Return [x, y] of the center of cell containing provided text 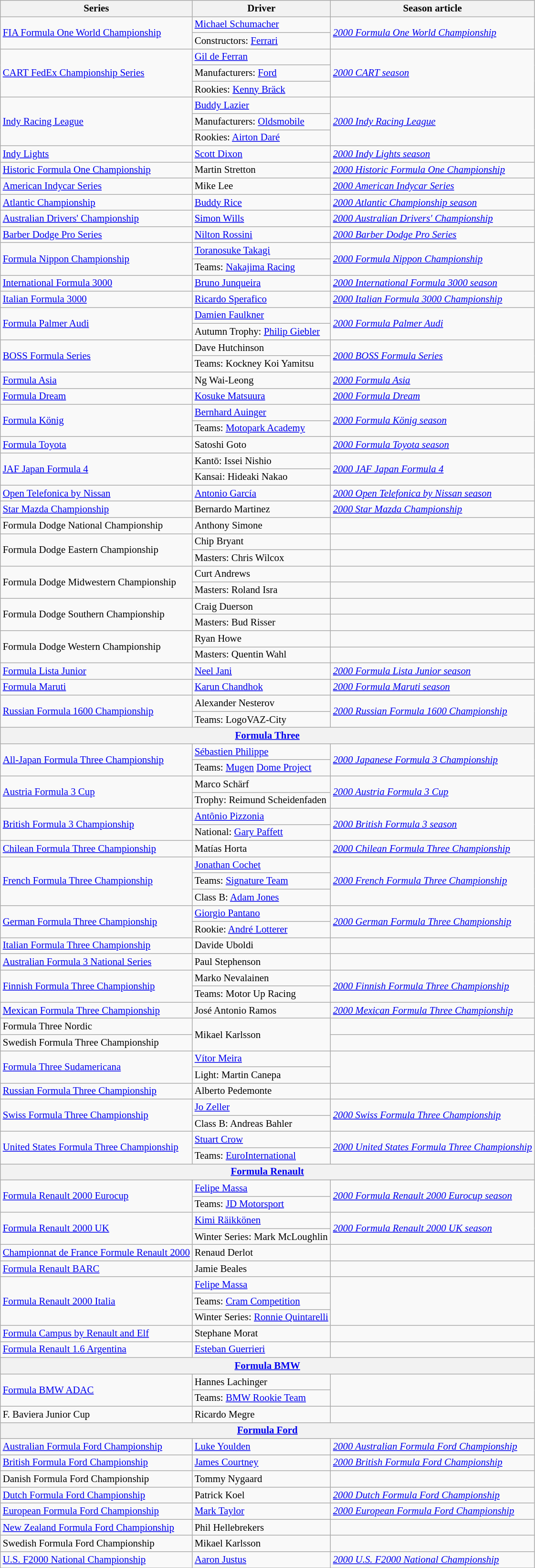
Formula BMW ADAC [96, 1390]
2000 British Formula 3 season [432, 825]
Formula Maruti [96, 687]
Antonio García [262, 493]
Trophy: Reimund Scheidenfaden [262, 800]
Formula Three Nordic [96, 1027]
Nilton Rossini [262, 234]
Curt Andrews [262, 574]
2000 Atlantic Championship season [432, 202]
Series [96, 9]
Michael Schumacher [262, 24]
Formula Dodge Western Championship [96, 647]
Manufacturers: Oldsmobile [262, 122]
Paul Stephenson [262, 962]
Italian Formula 3000 [96, 299]
Swiss Formula Three Championship [96, 1115]
2000 BOSS Formula Series [432, 356]
Australian Formula 3 National Series [96, 962]
2000 Formula Renault 2000 UK season [432, 1229]
2000 Formula Maruti season [432, 687]
Driver [262, 9]
Ng Wai-Leong [262, 380]
2000 German Formula Three Championship [432, 922]
Stephane Morat [262, 1334]
Chilean Formula Three Championship [96, 849]
Mark Taylor [262, 1511]
CART FedEx Championship Series [96, 73]
Formula Renault 2000 UK [96, 1229]
Teams: EuroInternational [262, 1156]
2000 CART season [432, 73]
Formula Ford [267, 1430]
Star Mazda Championship [96, 509]
Formula Dodge Southern Championship [96, 614]
Formula Dodge National Championship [96, 526]
Light: Martin Canepa [262, 1075]
Formula Campus by Renault and Elf [96, 1334]
Damien Faulkner [262, 316]
Open Telefonica by Nissan [96, 493]
2000 Formula König season [432, 421]
All-Japan Formula Three Championship [96, 760]
Atlantic Championship [96, 202]
Teams: Signature Team [262, 881]
Kimi Räikkönen [262, 1220]
Rookie: André Lotterer [262, 930]
2000 Indy Lights season [432, 154]
Tommy Nygaard [262, 1479]
British Formula 3 Championship [96, 825]
BOSS Formula Series [96, 356]
2000 International Formula 3000 season [432, 283]
Buddy Rice [262, 202]
French Formula Three Championship [96, 881]
Teams: BMW Rookie Team [262, 1398]
Mexican Formula Three Championship [96, 1010]
United States Formula Three Championship [96, 1148]
Martin Stretton [262, 170]
Swedish Formula Three Championship [96, 1043]
Formula Lista Junior [96, 671]
Formula König [96, 421]
2000 Russian Formula 1600 Championship [432, 711]
Kansai: Hideaki Nakao [262, 477]
Dave Hutchinson [262, 348]
2000 Barber Dodge Pro Series [432, 234]
2000 Historic Formula One Championship [432, 170]
Karun Chandhok [262, 687]
Alberto Pedemonte [262, 1091]
Barber Dodge Pro Series [96, 234]
Ricardo Sperafico [262, 299]
Constructors: Ferrari [262, 41]
Formula Asia [96, 380]
Teams: Motopark Academy [262, 429]
Rookies: Kenny Bräck [262, 89]
Buddy Lazier [262, 106]
2000 British Formula Ford Championship [432, 1463]
2000 Chilean Formula Three Championship [432, 849]
Esteban Guerrieri [262, 1350]
Masters: Roland Isra [262, 590]
Alexander Nesterov [262, 703]
2000 Indy Racing League [432, 122]
Formula Three Sudamericana [96, 1067]
Anthony Simone [262, 526]
Bernardo Martinez [262, 509]
U.S. F2000 National Championship [96, 1560]
Formula Renault BARC [96, 1269]
Teams: Motor Up Racing [262, 994]
F. Baviera Junior Cup [96, 1414]
2000 Italian Formula 3000 Championship [432, 299]
Formula Renault [267, 1172]
Renaud Derlot [262, 1253]
Vítor Meira [262, 1059]
2000 French Formula Three Championship [432, 881]
Gil de Ferran [262, 57]
2000 Formula Nippon Championship [432, 259]
Class B: Andreas Bahler [262, 1123]
2000 Formula One World Championship [432, 32]
Kosuke Matsuura [262, 396]
Ricardo Megre [262, 1414]
2000 Dutch Formula Ford Championship [432, 1495]
Hannes Lachinger [262, 1382]
2000 Open Telefonica by Nissan season [432, 493]
Jamie Beales [262, 1269]
Formula Renault 2000 Eurocup [96, 1196]
Formula Dream [96, 396]
2000 Austria Formula 3 Cup [432, 792]
2000 Formula Lista Junior season [432, 671]
José Antonio Ramos [262, 1010]
Austria Formula 3 Cup [96, 792]
2000 Japanese Formula 3 Championship [432, 760]
2000 American Indycar Series [432, 186]
Antônio Pizzonia [262, 816]
British Formula Ford Championship [96, 1463]
2000 Formula Asia [432, 380]
2000 JAF Japan Formula 4 [432, 469]
JAF Japan Formula 4 [96, 469]
Marco Schärf [262, 784]
Phil Hellebrekers [262, 1527]
Russian Formula 1600 Championship [96, 711]
Formula BMW [267, 1366]
Formula Dodge Midwestern Championship [96, 582]
Luke Youlden [262, 1447]
Scott Dixon [262, 154]
2000 Australian Formula Ford Championship [432, 1447]
Italian Formula Three Championship [96, 946]
Aaron Justus [262, 1560]
Indy Lights [96, 154]
Australian Formula Ford Championship [96, 1447]
Masters: Chris Wilcox [262, 558]
Teams: LogoVAZ-City [262, 720]
2000 Star Mazda Championship [432, 509]
James Courtney [262, 1463]
Jonathan Cochet [262, 865]
Teams: Kockney Koi Yamitsu [262, 364]
Championnat de France Formule Renault 2000 [96, 1253]
2000 Formula Palmer Audi [432, 324]
Finnish Formula Three Championship [96, 986]
Winter Series: Mark McLoughlin [262, 1237]
Toranosuke Takagi [262, 251]
Teams: JD Motorsport [262, 1204]
Formula Three [267, 736]
American Indycar Series [96, 186]
Davide Uboldi [262, 946]
2000 Mexican Formula Three Championship [432, 1010]
Masters: Bud Risser [262, 623]
Chip Bryant [262, 542]
Formula Toyota [96, 445]
German Formula Three Championship [96, 922]
Winter Series: Ronnie Quintarelli [262, 1317]
Masters: Quentin Wahl [262, 655]
Kantō: Issei Nishio [262, 461]
2000 Swiss Formula Three Championship [432, 1115]
Class B: Adam Jones [262, 897]
FIA Formula One World Championship [96, 32]
Mike Lee [262, 186]
2000 U.S. F2000 National Championship [432, 1560]
Season article [432, 9]
Stuart Crow [262, 1140]
New Zealand Formula Ford Championship [96, 1527]
Formula Renault 2000 Italia [96, 1301]
Formula Renault 1.6 Argentina [96, 1350]
Swedish Formula Ford Championship [96, 1544]
2000 Finnish Formula Three Championship [432, 986]
2000 Australian Drivers' Championship [432, 219]
2000 United States Formula Three Championship [432, 1148]
Bruno Junqueira [262, 283]
Simon Wills [262, 219]
2000 Formula Toyota season [432, 445]
Satoshi Goto [262, 445]
Patrick Koel [262, 1495]
Historic Formula One Championship [96, 170]
Teams: Nakajima Racing [262, 267]
Sébastien Philippe [262, 752]
Neel Jani [262, 671]
Ryan Howe [262, 639]
Marko Nevalainen [262, 978]
Danish Formula Ford Championship [96, 1479]
Giorgio Pantano [262, 913]
2000 Formula Renault 2000 Eurocup season [432, 1196]
Bernhard Auinger [262, 413]
International Formula 3000 [96, 283]
Manufacturers: Ford [262, 73]
European Formula Ford Championship [96, 1511]
Russian Formula Three Championship [96, 1091]
Australian Drivers' Championship [96, 219]
Teams: Mugen Dome Project [262, 768]
2000 European Formula Ford Championship [432, 1511]
National: Gary Paffett [262, 833]
Rookies: Airton Daré [262, 138]
Teams: Cram Competition [262, 1301]
Craig Duerson [262, 606]
Dutch Formula Ford Championship [96, 1495]
2000 Formula Dream [432, 396]
Formula Dodge Eastern Championship [96, 550]
Matías Horta [262, 849]
Formula Palmer Audi [96, 324]
Jo Zeller [262, 1107]
Indy Racing League [96, 122]
Formula Nippon Championship [96, 259]
Autumn Trophy: Philip Giebler [262, 332]
